For the text-containing cell, return its midpoint in [X, Y] coordinate format. 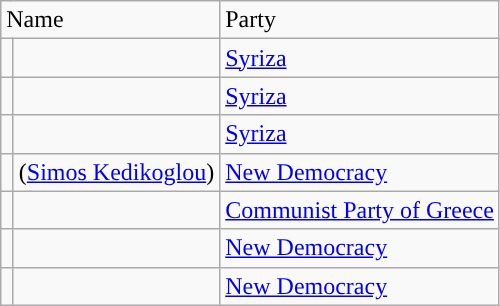
Communist Party of Greece [360, 210]
(Simos Kedikoglou) [116, 172]
Name [110, 20]
Party [360, 20]
